Search for the cell housing the specified text and yield its (x, y) center coordinate. 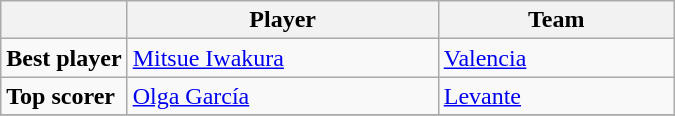
Best player (64, 58)
Player (282, 20)
Olga García (282, 96)
Levante (556, 96)
Top scorer (64, 96)
Valencia (556, 58)
Mitsue Iwakura (282, 58)
Team (556, 20)
